Find where the given text appears and provide that cell's center as (x, y) coordinate. 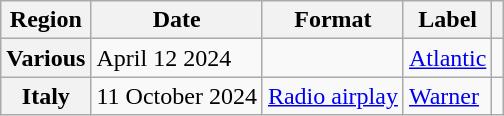
Radio airplay (332, 96)
Atlantic (447, 58)
Label (447, 20)
April 12 2024 (176, 58)
Region (46, 20)
11 October 2024 (176, 96)
Format (332, 20)
Italy (46, 96)
Date (176, 20)
Various (46, 58)
Warner (447, 96)
